Search for the cell housing the specified text and yield its [x, y] center coordinate. 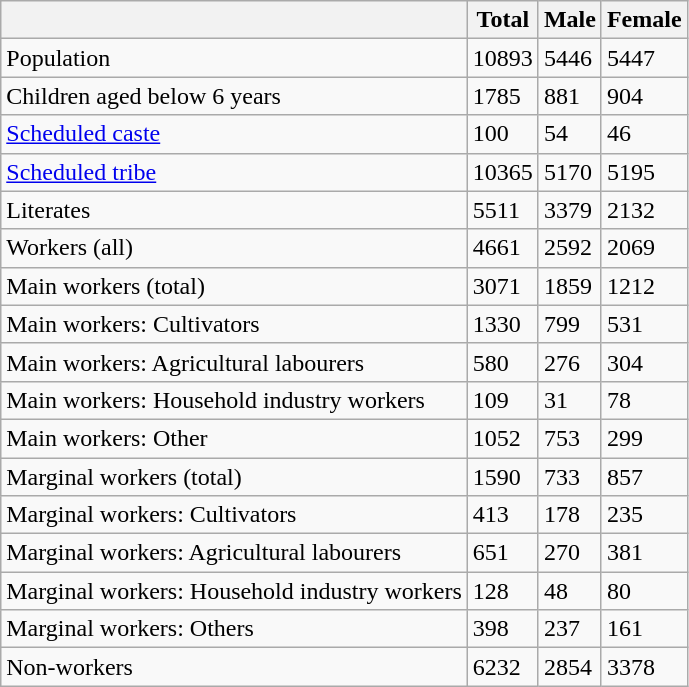
Marginal workers: Others [234, 629]
5170 [570, 172]
270 [570, 553]
161 [644, 629]
178 [570, 515]
753 [570, 438]
299 [644, 438]
398 [502, 629]
3379 [570, 210]
54 [570, 134]
2132 [644, 210]
580 [502, 362]
Male [570, 20]
Main workers: Cultivators [234, 324]
235 [644, 515]
80 [644, 591]
10365 [502, 172]
78 [644, 400]
Main workers: Other [234, 438]
413 [502, 515]
100 [502, 134]
Total [502, 20]
651 [502, 553]
128 [502, 591]
2069 [644, 248]
881 [570, 96]
Marginal workers (total) [234, 477]
Female [644, 20]
799 [570, 324]
4661 [502, 248]
904 [644, 96]
857 [644, 477]
3071 [502, 286]
1052 [502, 438]
6232 [502, 667]
1212 [644, 286]
Non-workers [234, 667]
31 [570, 400]
Marginal workers: Cultivators [234, 515]
1785 [502, 96]
Literates [234, 210]
2592 [570, 248]
3378 [644, 667]
381 [644, 553]
Children aged below 6 years [234, 96]
237 [570, 629]
1330 [502, 324]
Scheduled tribe [234, 172]
5195 [644, 172]
1859 [570, 286]
Marginal workers: Household industry workers [234, 591]
733 [570, 477]
531 [644, 324]
2854 [570, 667]
10893 [502, 58]
276 [570, 362]
Marginal workers: Agricultural labourers [234, 553]
304 [644, 362]
48 [570, 591]
1590 [502, 477]
109 [502, 400]
5447 [644, 58]
5446 [570, 58]
Main workers (total) [234, 286]
Population [234, 58]
Scheduled caste [234, 134]
46 [644, 134]
Main workers: Household industry workers [234, 400]
5511 [502, 210]
Main workers: Agricultural labourers [234, 362]
Workers (all) [234, 248]
